For the text-containing cell, return its midpoint in (x, y) coordinate format. 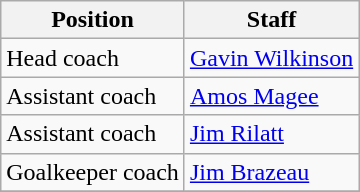
Gavin Wilkinson (271, 58)
Head coach (93, 58)
Position (93, 20)
Jim Brazeau (271, 172)
Staff (271, 20)
Amos Magee (271, 96)
Goalkeeper coach (93, 172)
Jim Rilatt (271, 134)
